From the cell containing the given text, extract its center point as [X, Y] coordinate. 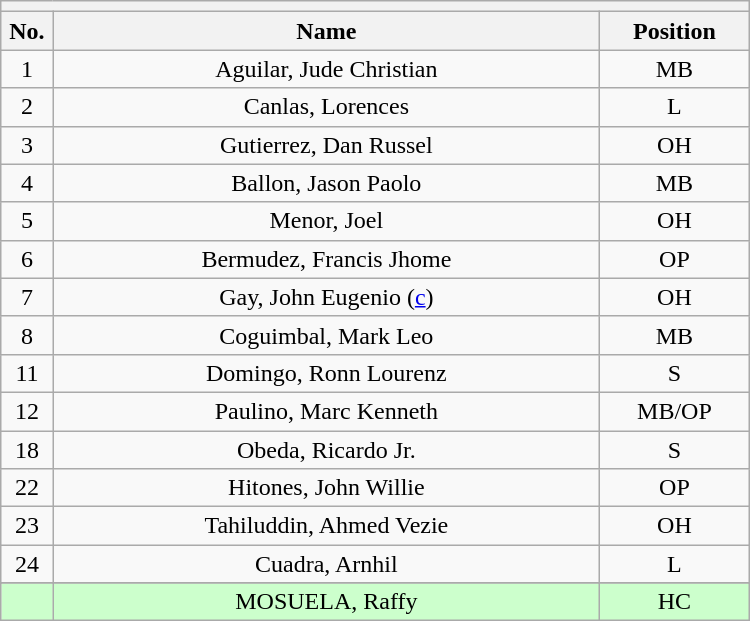
Coguimbal, Mark Leo [326, 335]
7 [27, 297]
6 [27, 259]
8 [27, 335]
Position [675, 31]
Menor, Joel [326, 221]
3 [27, 145]
Ballon, Jason Paolo [326, 183]
Name [326, 31]
Gutierrez, Dan Russel [326, 145]
Obeda, Ricardo Jr. [326, 449]
Gay, John Eugenio (c) [326, 297]
Paulino, Marc Kenneth [326, 411]
11 [27, 373]
Domingo, Ronn Lourenz [326, 373]
4 [27, 183]
HC [675, 602]
Hitones, John Willie [326, 488]
18 [27, 449]
Bermudez, Francis Jhome [326, 259]
22 [27, 488]
Tahiluddin, Ahmed Vezie [326, 526]
No. [27, 31]
5 [27, 221]
Aguilar, Jude Christian [326, 69]
24 [27, 564]
Cuadra, Arnhil [326, 564]
23 [27, 526]
Canlas, Lorences [326, 107]
MOSUELA, Raffy [326, 602]
12 [27, 411]
MB/OP [675, 411]
1 [27, 69]
2 [27, 107]
